Output the (x, y) coordinate of the center of the cell containing the given text.  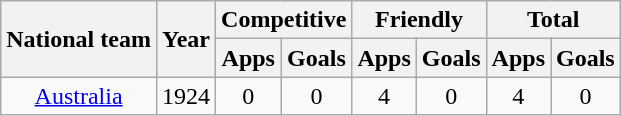
National team (79, 39)
Total (553, 20)
1924 (186, 96)
Competitive (284, 20)
Australia (79, 96)
Year (186, 39)
Friendly (419, 20)
